Extract the [x, y] coordinate from the center of the cell holding the provided text.  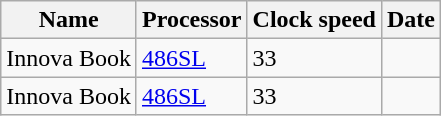
Clock speed [314, 20]
Name [69, 20]
Processor [192, 20]
Date [410, 20]
